Extract the [x, y] coordinate from the center of the cell holding the provided text.  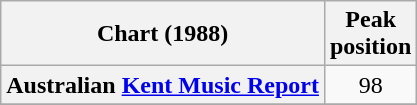
98 [370, 85]
Chart (1988) [163, 34]
Australian Kent Music Report [163, 85]
Peakposition [370, 34]
